Return [x, y] of the center of cell containing provided text 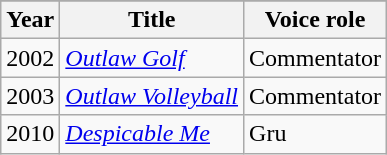
Outlaw Volleyball [152, 96]
Gru [316, 134]
Title [152, 20]
2010 [30, 134]
Year [30, 20]
Despicable Me [152, 134]
Outlaw Golf [152, 58]
2002 [30, 58]
Voice role [316, 20]
2003 [30, 96]
